Provide the (x, y) coordinate of the cell's center where the given text is located.  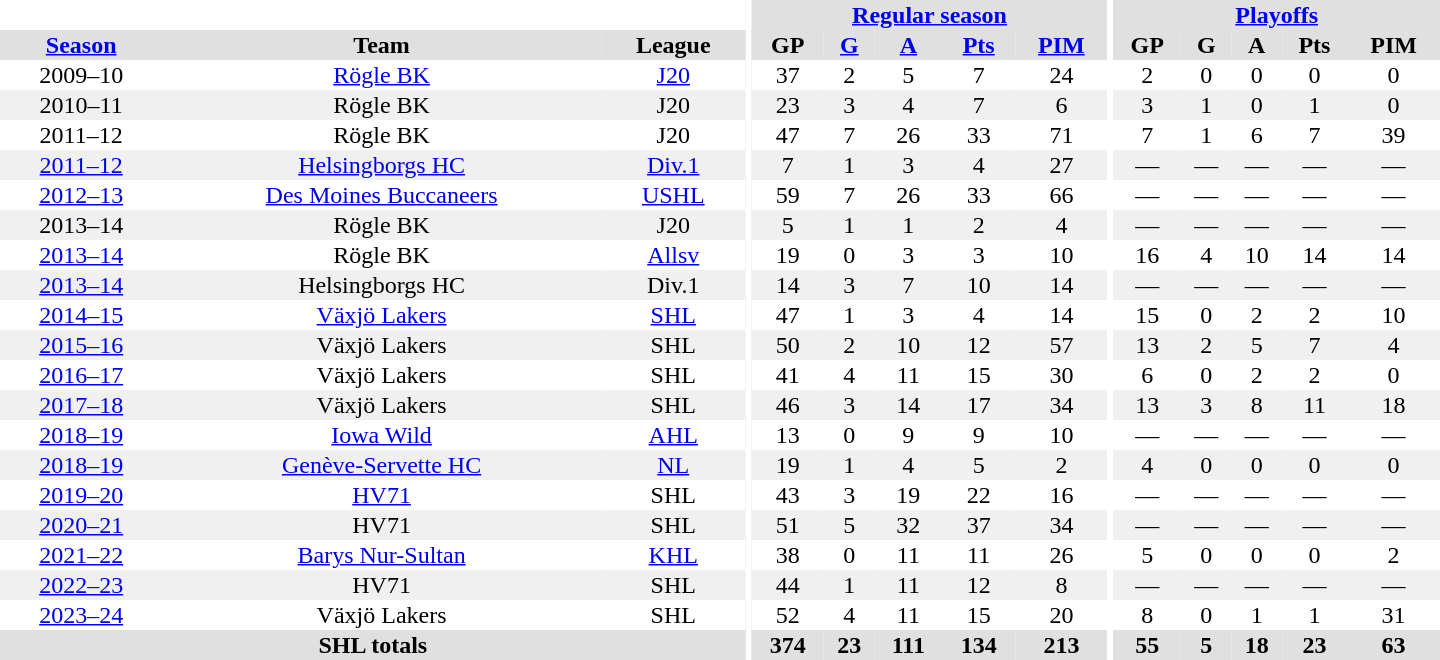
22 (978, 495)
Season (81, 45)
213 (1062, 645)
134 (978, 645)
55 (1147, 645)
Barys Nur-Sultan (381, 555)
51 (788, 525)
2017–18 (81, 405)
41 (788, 375)
League (674, 45)
52 (788, 615)
71 (1062, 135)
Team (381, 45)
2016–17 (81, 375)
Playoffs (1276, 15)
20 (1062, 615)
2022–23 (81, 585)
111 (908, 645)
Allsv (674, 255)
31 (1394, 615)
374 (788, 645)
2010–11 (81, 105)
46 (788, 405)
59 (788, 195)
38 (788, 555)
57 (1062, 345)
2019–20 (81, 495)
2012–13 (81, 195)
2014–15 (81, 315)
39 (1394, 135)
44 (788, 585)
30 (1062, 375)
17 (978, 405)
2015–16 (81, 345)
32 (908, 525)
2020–21 (81, 525)
27 (1062, 165)
Genève-Servette HC (381, 465)
SHL totals (373, 645)
2023–24 (81, 615)
KHL (674, 555)
43 (788, 495)
AHL (674, 435)
50 (788, 345)
USHL (674, 195)
2009–10 (81, 75)
Des Moines Buccaneers (381, 195)
24 (1062, 75)
66 (1062, 195)
2021–22 (81, 555)
Regular season (929, 15)
Iowa Wild (381, 435)
NL (674, 465)
63 (1394, 645)
